Identify which cell holds the provided text, then report its (x, y) central coordinate. 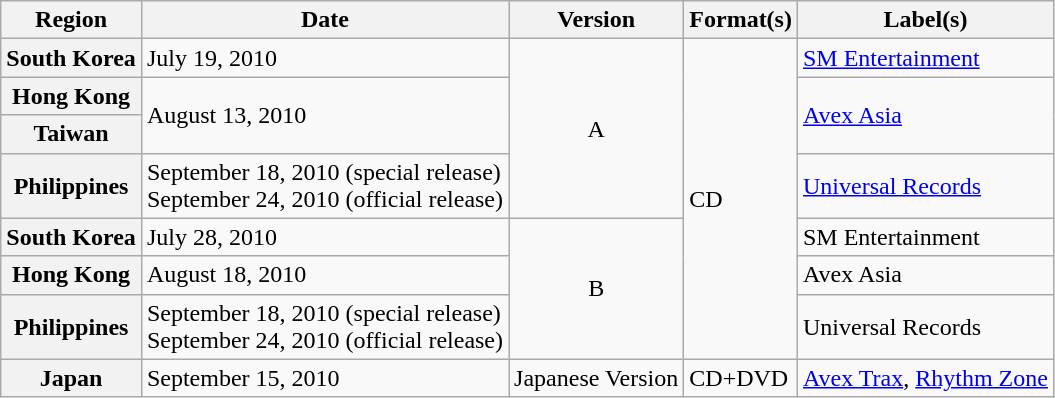
July 28, 2010 (324, 237)
Japanese Version (596, 378)
CD (741, 199)
Avex Trax, Rhythm Zone (925, 378)
Japan (72, 378)
Version (596, 20)
A (596, 128)
July 19, 2010 (324, 58)
Date (324, 20)
Taiwan (72, 134)
Label(s) (925, 20)
B (596, 288)
CD+DVD (741, 378)
August 13, 2010 (324, 115)
Format(s) (741, 20)
Region (72, 20)
August 18, 2010 (324, 275)
September 15, 2010 (324, 378)
